From the cell containing the given text, extract its center point as [x, y] coordinate. 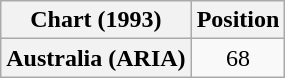
68 [238, 58]
Position [238, 20]
Australia (ARIA) [96, 58]
Chart (1993) [96, 20]
